Return the [x, y] coordinate for the center point of the cell that contains the specified text.  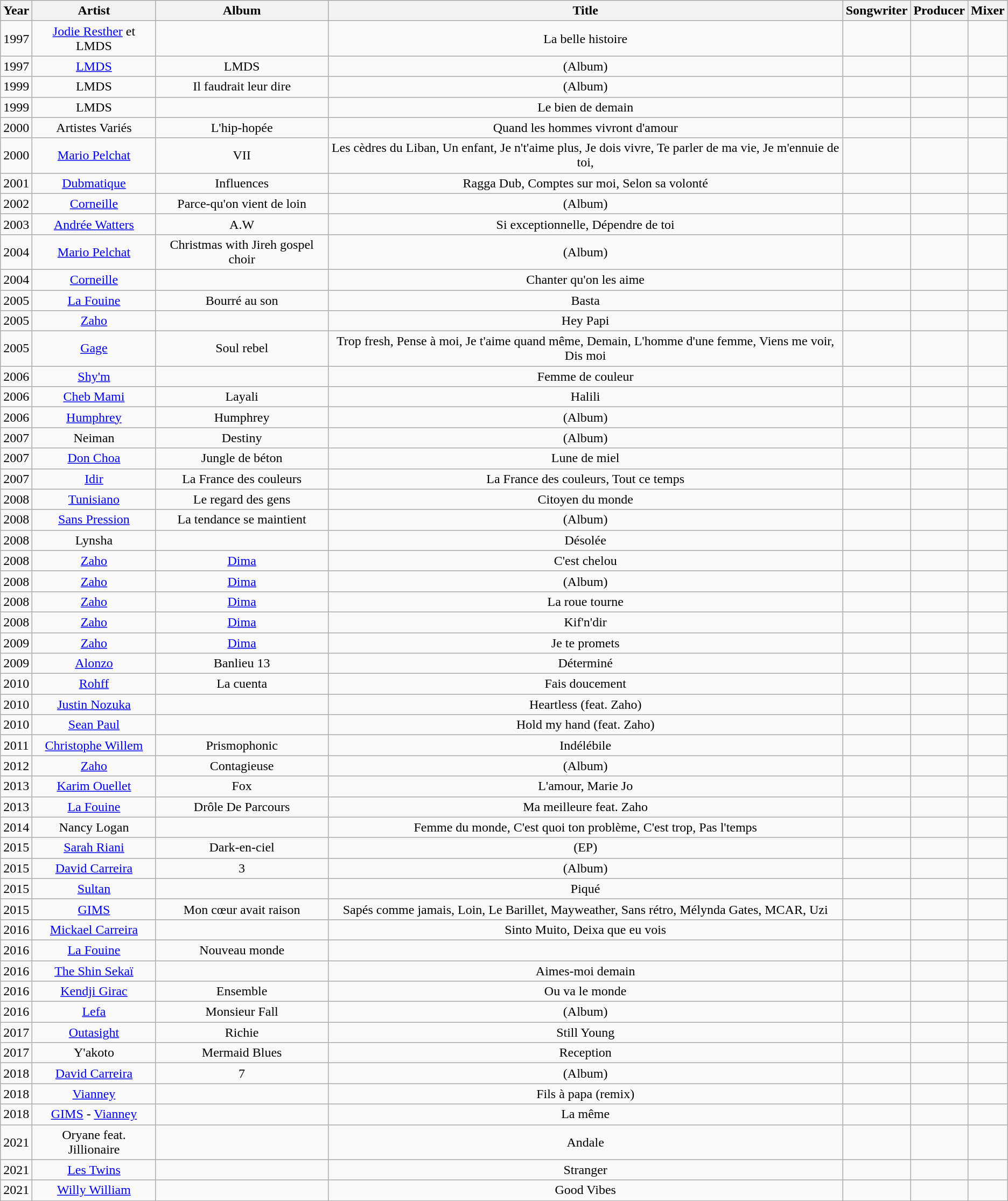
A.W [242, 224]
Femme du monde, C'est quoi ton problème, C'est trop, Pas l'temps [585, 827]
Richie [242, 1032]
Le regard des gens [242, 499]
Influences [242, 183]
Dark-en-ciel [242, 848]
Heartless (feat. Zaho) [585, 704]
Willy William [94, 1190]
(EP) [585, 848]
La même [585, 1114]
Album [242, 11]
Quand les hommes vivront d'amour [585, 128]
Don Choa [94, 458]
Ma meilleure feat. Zaho [585, 807]
Les cèdres du Liban, Un enfant, Je n't'aime plus, Je dois vivre, Te parler de ma vie, Je m'ennuie de toi, [585, 155]
Ou va le monde [585, 991]
Karim Ouellet [94, 786]
La tendance se maintient [242, 520]
Fils à papa (remix) [585, 1094]
Mickael Carreira [94, 930]
Ragga Dub, Comptes sur moi, Selon sa volonté [585, 183]
Jungle de béton [242, 458]
Les Twins [94, 1170]
Aimes-moi demain [585, 971]
Trop fresh, Pense à moi, Je t'aime quand même, Demain, L'homme d'une femme, Viens me voir, Dis moi [585, 349]
Lefa [94, 1012]
Femme de couleur [585, 376]
Hold my hand (feat. Zaho) [585, 725]
Andale [585, 1142]
Basta [585, 300]
Prismophonic [242, 745]
Bourré au son [242, 300]
C'est chelou [585, 561]
Lynsha [94, 540]
L'hip-hopée [242, 128]
Parce-qu'on vient de loin [242, 204]
Hey Papi [585, 321]
GIMS - Vianney [94, 1114]
Idir [94, 479]
Jodie Resther et LMDS [94, 39]
Outasight [94, 1032]
La belle histoire [585, 39]
Year [16, 11]
Le bien de demain [585, 107]
Oryane feat. Jillionaire [94, 1142]
La France des couleurs, Tout ce temps [585, 479]
Sultan [94, 889]
Producer [939, 11]
Je te promets [585, 643]
Good Vibes [585, 1190]
Nouveau monde [242, 950]
Sinto Muito, Deixa que eu vois [585, 930]
Alonzo [94, 664]
Soul rebel [242, 349]
2011 [16, 745]
2012 [16, 766]
Dubmatique [94, 183]
Lune de miel [585, 458]
2014 [16, 827]
Monsieur Fall [242, 1012]
Chanter qu'on les aime [585, 280]
Fox [242, 786]
Indélébile [585, 745]
2003 [16, 224]
Mon cœur avait raison [242, 909]
7 [242, 1073]
Neiman [94, 438]
Déterminé [585, 664]
Fais doucement [585, 684]
Kendji Girac [94, 991]
Christophe Willem [94, 745]
Destiny [242, 438]
La cuenta [242, 684]
Banlieu 13 [242, 664]
Layali [242, 397]
La France des couleurs [242, 479]
Shy'm [94, 376]
Piqué [585, 889]
Sapés comme jamais, Loin, Le Barillet, Mayweather, Sans rétro, Mélynda Gates, MCAR, Uzi [585, 909]
Il faudrait leur dire [242, 87]
Reception [585, 1053]
Cheb Mami [94, 397]
Désolée [585, 540]
Stranger [585, 1170]
Andrée Watters [94, 224]
Sean Paul [94, 725]
Artistes Variés [94, 128]
Tunisiano [94, 499]
GIMS [94, 909]
Justin Nozuka [94, 704]
2002 [16, 204]
Songwriter [877, 11]
Christmas with Jireh gospel choir [242, 252]
3 [242, 868]
Title [585, 11]
Artist [94, 11]
Citoyen du monde [585, 499]
VII [242, 155]
Drôle De Parcours [242, 807]
Still Young [585, 1032]
2001 [16, 183]
Sarah Riani [94, 848]
Ensemble [242, 991]
Si exceptionnelle, Dépendre de toi [585, 224]
Rohff [94, 684]
Gage [94, 349]
Mixer [988, 11]
Y'akoto [94, 1053]
Sans Pression [94, 520]
Nancy Logan [94, 827]
Halili [585, 397]
The Shin Sekaï [94, 971]
Contagieuse [242, 766]
Kif'n'dir [585, 622]
L'amour, Marie Jo [585, 786]
Vianney [94, 1094]
Mermaid Blues [242, 1053]
La roue tourne [585, 602]
